Locate the cell with the specified text and output its [x, y] center coordinate. 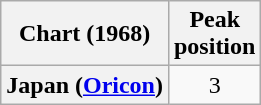
Peakposition [214, 34]
Japan (Oricon) [85, 85]
3 [214, 85]
Chart (1968) [85, 34]
